Extract the [X, Y] coordinate from the center of the cell holding the provided text.  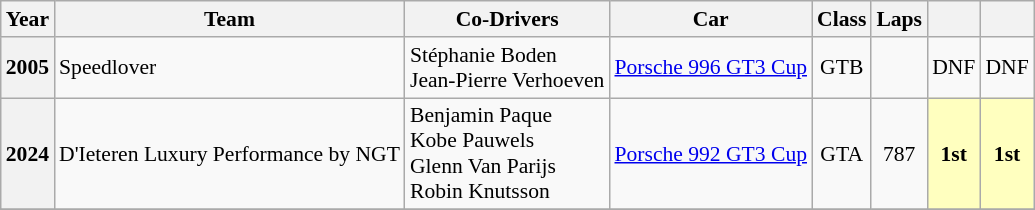
2024 [28, 154]
Benjamin Paque Kobe Pauwels Glenn Van Parijs Robin Knutsson [508, 154]
Speedlover [230, 68]
Porsche 996 GT3 Cup [710, 68]
787 [899, 154]
Laps [899, 19]
Team [230, 19]
Porsche 992 GT3 Cup [710, 154]
Car [710, 19]
Year [28, 19]
2005 [28, 68]
Co-Drivers [508, 19]
Stéphanie Boden Jean-Pierre Verhoeven [508, 68]
GTB [842, 68]
D'Ieteren Luxury Performance by NGT [230, 154]
Class [842, 19]
GTA [842, 154]
